Output the (x, y) coordinate of the center of the cell containing the given text.  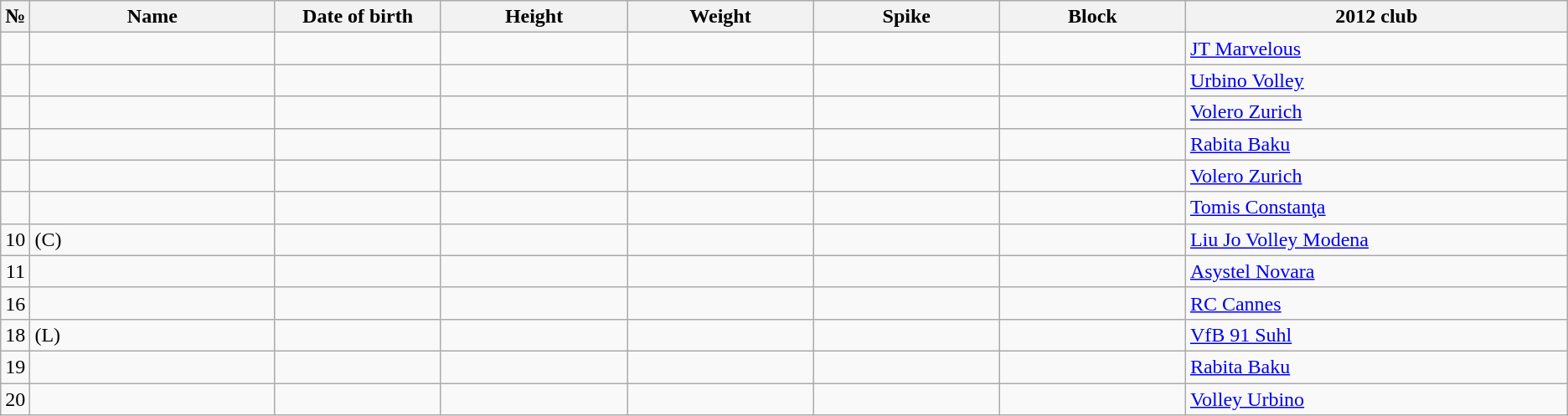
№ (15, 17)
RC Cannes (1376, 303)
Liu Jo Volley Modena (1376, 239)
18 (15, 335)
16 (15, 303)
Asystel Novara (1376, 271)
2012 club (1376, 17)
Date of birth (358, 17)
20 (15, 399)
Spike (906, 17)
Weight (720, 17)
Tomis Constanţa (1376, 208)
11 (15, 271)
(L) (152, 335)
Block (1092, 17)
Height (534, 17)
Name (152, 17)
(C) (152, 239)
JT Marvelous (1376, 49)
10 (15, 239)
Urbino Volley (1376, 80)
19 (15, 367)
VfB 91 Suhl (1376, 335)
Volley Urbino (1376, 399)
